Extract the [x, y] coordinate from the center of the cell holding the provided text.  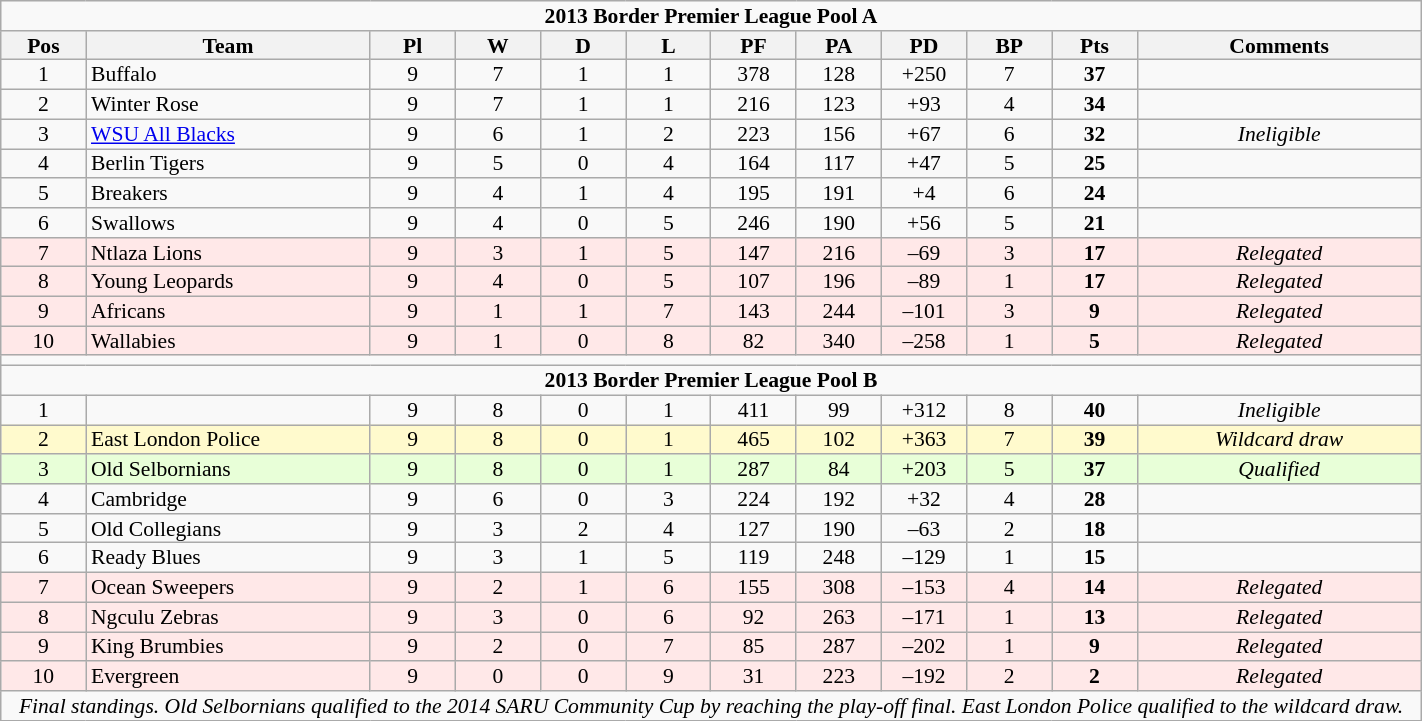
–153 [924, 588]
Qualified [1279, 470]
–89 [924, 282]
BP [1010, 46]
Ntlaza Lions [228, 253]
Swallows [228, 223]
D [584, 46]
40 [1094, 410]
–63 [924, 529]
85 [754, 647]
99 [838, 410]
–101 [924, 312]
Buffalo [228, 75]
Evergreen [228, 676]
378 [754, 75]
14 [1094, 588]
King Brumbies [228, 647]
28 [1094, 499]
+67 [924, 134]
195 [754, 193]
+250 [924, 75]
127 [754, 529]
34 [1094, 105]
Comments [1279, 46]
–202 [924, 647]
192 [838, 499]
W [498, 46]
143 [754, 312]
196 [838, 282]
–171 [924, 617]
–69 [924, 253]
Ready Blues [228, 558]
164 [754, 164]
Winter Rose [228, 105]
Old Collegians [228, 529]
Pl [412, 46]
263 [838, 617]
+203 [924, 470]
92 [754, 617]
Breakers [228, 193]
Wildcard draw [1279, 440]
WSU All Blacks [228, 134]
+363 [924, 440]
Wallabies [228, 341]
24 [1094, 193]
465 [754, 440]
107 [754, 282]
+93 [924, 105]
Young Leopards [228, 282]
119 [754, 558]
224 [754, 499]
2013 Border Premier League Pool A [711, 16]
308 [838, 588]
246 [754, 223]
123 [838, 105]
147 [754, 253]
155 [754, 588]
PA [838, 46]
East London Police [228, 440]
PD [924, 46]
Pos [44, 46]
Berlin Tigers [228, 164]
128 [838, 75]
Ngculu Zebras [228, 617]
18 [1094, 529]
–129 [924, 558]
32 [1094, 134]
Team [228, 46]
84 [838, 470]
25 [1094, 164]
–258 [924, 341]
+56 [924, 223]
15 [1094, 558]
340 [838, 341]
+47 [924, 164]
Cambridge [228, 499]
191 [838, 193]
117 [838, 164]
+312 [924, 410]
31 [754, 676]
13 [1094, 617]
244 [838, 312]
L [668, 46]
82 [754, 341]
–192 [924, 676]
411 [754, 410]
PF [754, 46]
156 [838, 134]
248 [838, 558]
+32 [924, 499]
Pts [1094, 46]
2013 Border Premier League Pool B [711, 381]
39 [1094, 440]
+4 [924, 193]
102 [838, 440]
Ocean Sweepers [228, 588]
Old Selbornians [228, 470]
Africans [228, 312]
21 [1094, 223]
